Search for the cell housing the specified text and yield its [X, Y] center coordinate. 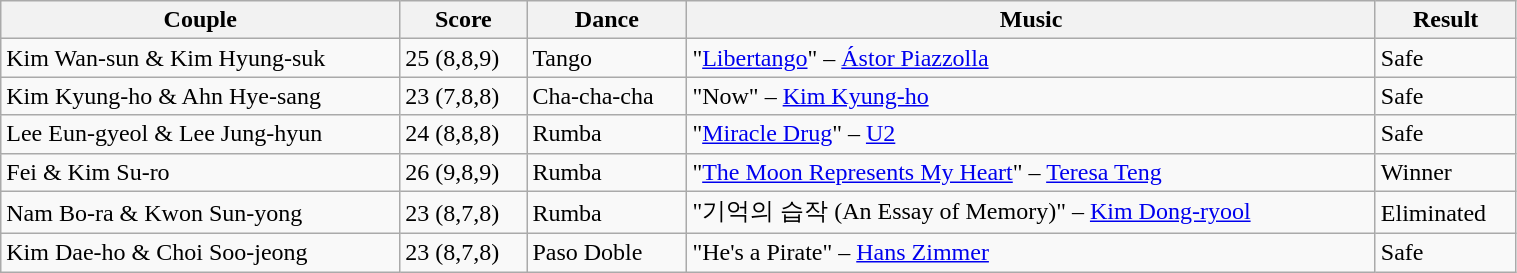
Result [1446, 20]
Tango [607, 58]
Dance [607, 20]
"Miracle Drug" – U2 [1031, 134]
Kim Dae-ho & Choi Soo-jeong [200, 253]
"Now" – Kim Kyung-ho [1031, 96]
Eliminated [1446, 212]
Winner [1446, 172]
Score [464, 20]
Paso Doble [607, 253]
Nam Bo-ra & Kwon Sun-yong [200, 212]
Couple [200, 20]
Lee Eun-gyeol & Lee Jung-hyun [200, 134]
26 (9,8,9) [464, 172]
"He's a Pirate" – Hans Zimmer [1031, 253]
24 (8,8,8) [464, 134]
Kim Wan-sun & Kim Hyung-suk [200, 58]
23 (7,8,8) [464, 96]
"The Moon Represents My Heart" – Teresa Teng [1031, 172]
Cha-cha-cha [607, 96]
"Libertango" – Ástor Piazzolla [1031, 58]
25 (8,8,9) [464, 58]
Kim Kyung-ho & Ahn Hye-sang [200, 96]
"기억의 습작 (An Essay of Memory)" – Kim Dong-ryool [1031, 212]
Music [1031, 20]
Fei & Kim Su-ro [200, 172]
